Search for the cell housing the specified text and yield its [X, Y] center coordinate. 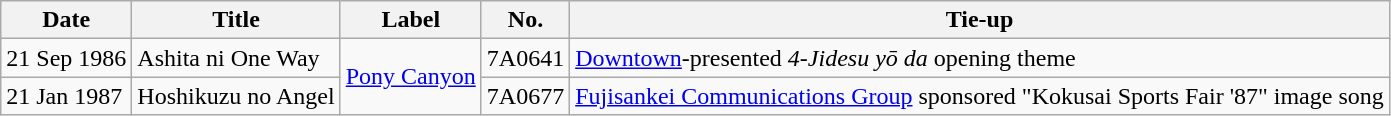
21 Jan 1987 [66, 96]
Downtown-presented 4-Jidesu yō da opening theme [980, 58]
Pony Canyon [410, 77]
Label [410, 20]
No. [525, 20]
Tie-up [980, 20]
Title [236, 20]
Hoshikuzu no Angel [236, 96]
7A0641 [525, 58]
21 Sep 1986 [66, 58]
Ashita ni One Way [236, 58]
7A0677 [525, 96]
Fujisankei Communications Group sponsored "Kokusai Sports Fair '87" image song [980, 96]
Date [66, 20]
